From the cell containing the given text, extract its center point as (X, Y) coordinate. 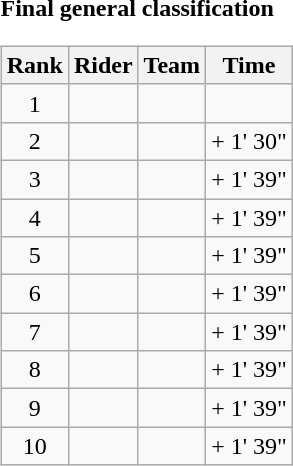
3 (34, 179)
1 (34, 103)
Time (250, 65)
7 (34, 332)
10 (34, 446)
2 (34, 141)
8 (34, 370)
+ 1' 30" (250, 141)
4 (34, 217)
Rider (103, 65)
5 (34, 256)
9 (34, 408)
Rank (34, 65)
Team (172, 65)
6 (34, 294)
